Identify which cell holds the provided text, then report its (x, y) central coordinate. 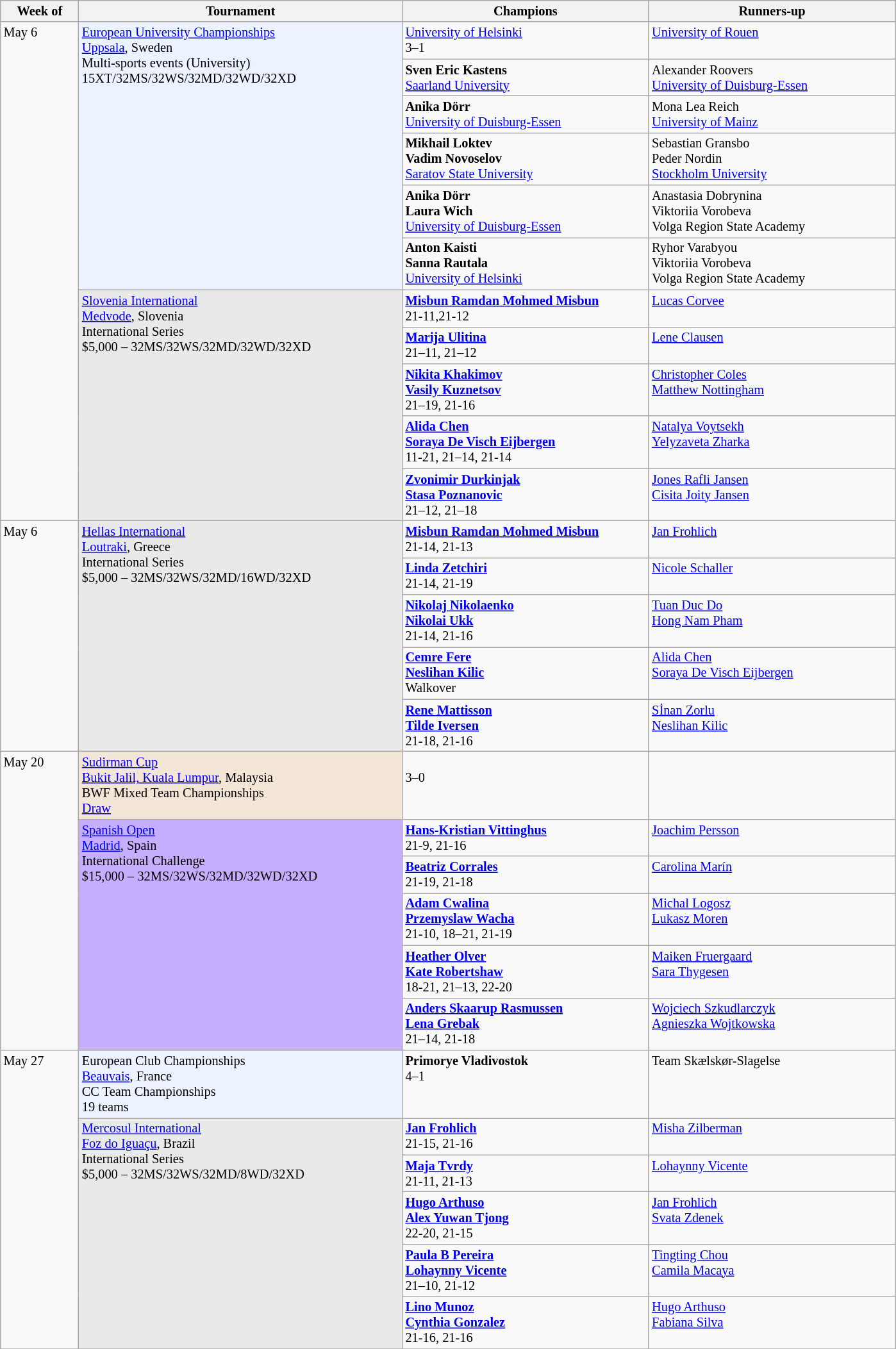
Wojciech Szkudlarczyk Agnieszka Wojtkowska (772, 1024)
Tournament (241, 11)
Jones Rafli Jansen Cisita Joity Jansen (772, 495)
Natalya Voytsekh Yelyzaveta Zharka (772, 442)
Misbun Ramdan Mohmed Misbun21-11,21-12 (526, 308)
Alexander RooversUniversity of Duisburg-Essen (772, 78)
Christopher Coles Matthew Nottingham (772, 390)
Ryhor Varabyou Viktoriia VorobevaVolga Region State Academy (772, 263)
Joachim Persson (772, 838)
Anika DörrUniversity of Duisburg-Essen (526, 114)
Slovenia InternationalMedvode, SloveniaInternational Series$5,000 – 32MS/32WS/32MD/32WD/32XD (241, 405)
Hugo Arthuso Fabiana Silva (772, 1323)
Sebastian Gransbo Peder NordinStockholm University (772, 159)
Marija Ulitina21–11, 21–12 (526, 345)
Maiken Fruergaard Sara Thygesen (772, 972)
Nikita Khakimov Vasily Kuznetsov21–19, 21-16 (526, 390)
Maja Tvrdy21-11, 21-13 (526, 1173)
Beatriz Corrales21-19, 21-18 (526, 875)
Lino Munoz Cynthia Gonzalez21-16, 21-16 (526, 1323)
Misha Zilberman (772, 1136)
Nicole Schaller (772, 576)
Adam Cwalina Przemyslaw Wacha21-10, 18–21, 21-19 (526, 919)
Misbun Ramdan Mohmed Misbun21-14, 21-13 (526, 539)
Mercosul InternationalFoz do Iguaçu, BrazilInternational Series$5,000 – 32MS/32WS/32MD/8WD/32XD (241, 1233)
Lene Clausen (772, 345)
Hans-Kristian Vittinghus21-9, 21-16 (526, 838)
Nikolaj Nikolaenko Nikolai Ukk21-14, 21-16 (526, 621)
European Club ChampionshipsBeauvais, FranceCC Team Championships19 teams (241, 1084)
Lohaynny Vicente (772, 1173)
May 20 (40, 900)
Paula B Pereira Lohaynny Vicente21–10, 21-12 (526, 1270)
Jan Frohlich Svata Zdenek (772, 1218)
Heather Olver Kate Robertshaw18-21, 21–13, 22-20 (526, 972)
Mikhail Loktev Vadim NovoselovSaratov State University (526, 159)
Cemre Fere Neslihan KilicWalkover (526, 673)
European University ChampionshipsUppsala, SwedenMulti-sports events (University)15XT/32MS/32WS/32MD/32WD/32XD (241, 156)
University of Helsinki3–1 (526, 40)
Anastasia Dobrynina Viktoriia VorobevaVolga Region State Academy (772, 211)
Alida Chen Soraya De Visch Eijbergen (772, 673)
Lucas Corvee (772, 308)
University of Rouen (772, 40)
Anders Skaarup Rasmussen Lena Grebak21–14, 21-18 (526, 1024)
Runners-up (772, 11)
Jan Frohlich21-15, 21-16 (526, 1136)
Linda Zetchiri21-14, 21-19 (526, 576)
Rene Mattisson Tilde Iversen21-18, 21-16 (526, 725)
Hugo Arthuso Alex Yuwan Tjong22-20, 21-15 (526, 1218)
Tingting Chou Camila Macaya (772, 1270)
Mona Lea ReichUniversity of Mainz (772, 114)
Michal Logosz Lukasz Moren (772, 919)
Sİnan Zorlu Neslihan Kilic (772, 725)
Tuan Duc Do Hong Nam Pham (772, 621)
Primorye Vladivostok4–1 (526, 1084)
May 27 (40, 1199)
Anika Dörr Laura WichUniversity of Duisburg-Essen (526, 211)
Zvonimir Durkinjak Stasa Poznanovic21–12, 21–18 (526, 495)
Spanish OpenMadrid, SpainInternational Challenge$15,000 – 32MS/32WS/32MD/32WD/32XD (241, 934)
Week of (40, 11)
Jan Frohlich (772, 539)
Sven Eric KastensSaarland University (526, 78)
Sudirman CupBukit Jalil, Kuala Lumpur, MalaysiaBWF Mixed Team ChampionshipsDraw (241, 785)
Team Skælskør-Slagelse (772, 1084)
3–0 (526, 785)
Hellas InternationalLoutraki, GreeceInternational Series$5,000 – 32MS/32WS/32MD/16WD/32XD (241, 636)
Alida Chen Soraya De Visch Eijbergen11-21, 21–14, 21-14 (526, 442)
Anton Kaisti Sanna RautalaUniversity of Helsinki (526, 263)
Carolina Marín (772, 875)
Champions (526, 11)
